Return the (X, Y) coordinate for the center point of the cell that contains the specified text.  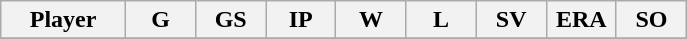
SV (511, 20)
W (371, 20)
SO (651, 20)
IP (301, 20)
G (160, 20)
L (441, 20)
GS (231, 20)
ERA (581, 20)
Player (64, 20)
